Scan for the cell matching the given text and deliver its (x, y) coordinate at center. 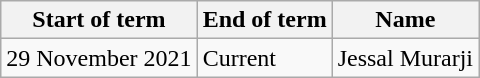
29 November 2021 (99, 58)
End of term (264, 20)
Start of term (99, 20)
Name (405, 20)
Jessal Murarji (405, 58)
Current (264, 58)
